Detect which cell encompasses the target text, then output its [X, Y] center coordinate. 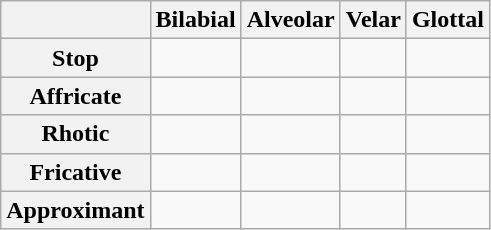
Rhotic [76, 134]
Approximant [76, 210]
Fricative [76, 172]
Alveolar [290, 20]
Bilabial [196, 20]
Affricate [76, 96]
Velar [373, 20]
Glottal [448, 20]
Stop [76, 58]
